Output the (X, Y) coordinate of the center of the cell containing the given text.  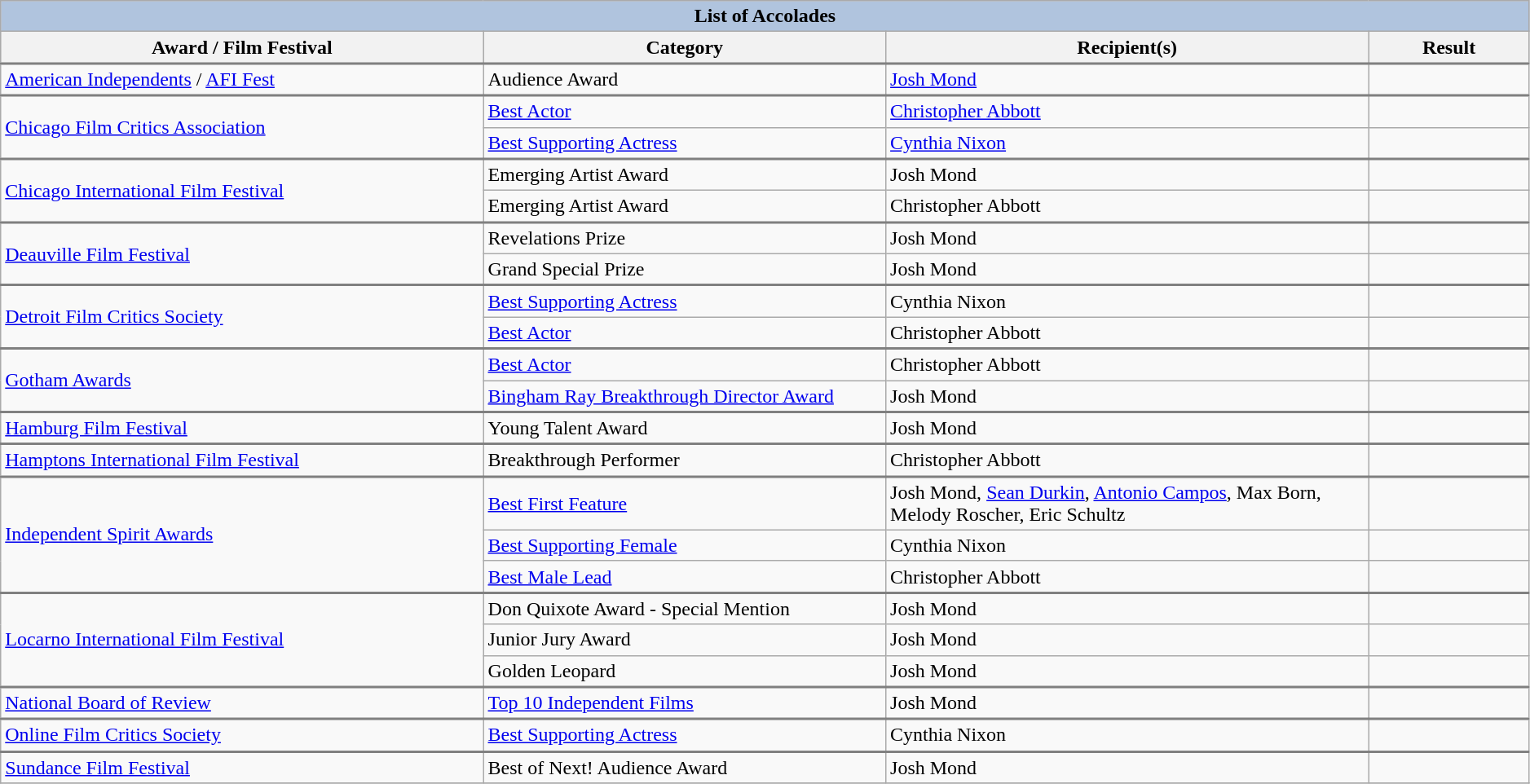
Best Supporting Female (685, 545)
Recipient(s) (1127, 47)
Independent Spirit Awards (242, 535)
Don Quixote Award - Special Mention (685, 608)
Gotham Awards (242, 381)
Bingham Ray Breakthrough Director Award (685, 396)
American Independents / AFI Fest (242, 80)
Best Male Lead (685, 577)
Top 10 Independent Films (685, 703)
Hamburg Film Festival (242, 428)
Audience Award (685, 80)
Young Talent Award (685, 428)
National Board of Review (242, 703)
Hamptons International Film Festival (242, 460)
Chicago Film Critics Association (242, 127)
Best of Next! Audience Award (685, 768)
Result (1449, 47)
Best First Feature (685, 503)
Sundance Film Festival (242, 768)
Revelations Prize (685, 238)
Golden Leopard (685, 672)
Locarno International Film Festival (242, 640)
Detroit Film Critics Society (242, 317)
Josh Mond, Sean Durkin, Antonio Campos, Max Born, Melody Roscher, Eric Schultz (1127, 503)
Category (685, 47)
Online Film Critics Society (242, 735)
List of Accolades (765, 16)
Breakthrough Performer (685, 460)
Grand Special Prize (685, 269)
Chicago International Film Festival (242, 191)
Award / Film Festival (242, 47)
Junior Jury Award (685, 640)
Deauville Film Festival (242, 253)
